Identify which cell holds the provided text, then report its (x, y) central coordinate. 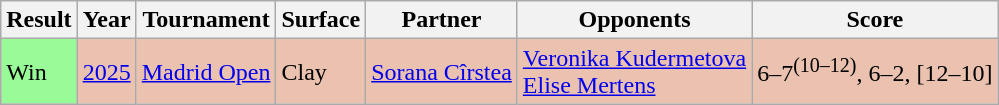
Madrid Open (206, 72)
Clay (321, 72)
Tournament (206, 20)
Opponents (634, 20)
Score (875, 20)
Result (39, 20)
2025 (106, 72)
Partner (442, 20)
6–7(10–12), 6–2, [12–10] (875, 72)
Year (106, 20)
Sorana Cîrstea (442, 72)
Surface (321, 20)
Veronika Kudermetova Elise Mertens (634, 72)
Win (39, 72)
